From the cell containing the given text, extract its center point as [X, Y] coordinate. 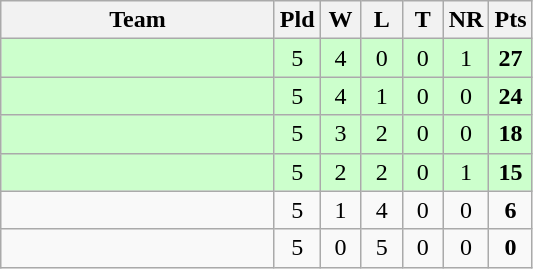
T [422, 20]
NR [466, 20]
Team [138, 20]
15 [510, 172]
24 [510, 96]
L [382, 20]
W [340, 20]
27 [510, 58]
6 [510, 210]
18 [510, 134]
3 [340, 134]
Pts [510, 20]
Pld [297, 20]
